Determine the (X, Y) coordinate at the center of the cell enclosing the given text.  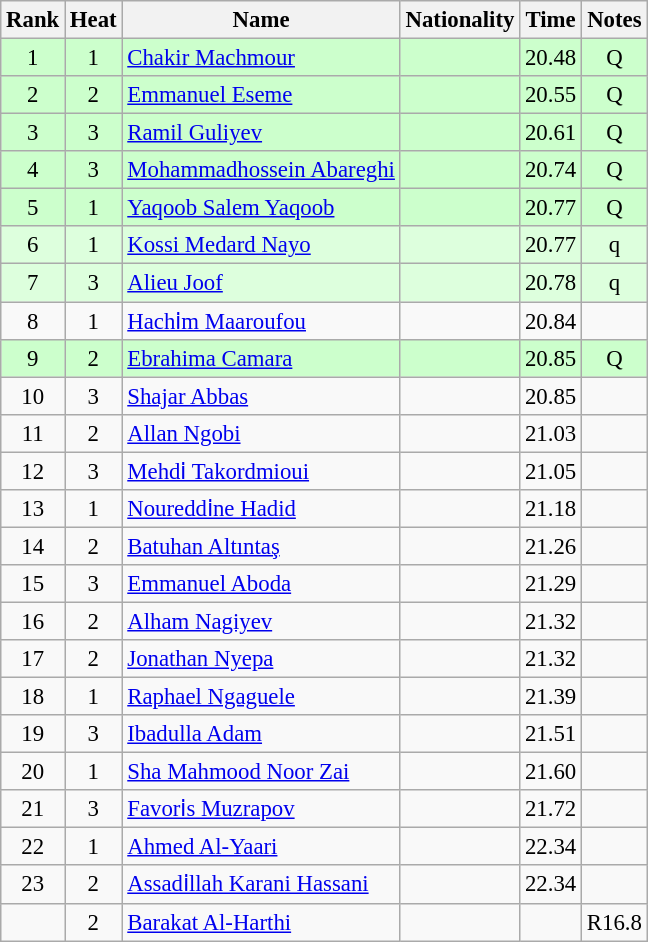
19 (33, 734)
5 (33, 208)
21.39 (551, 697)
R16.8 (615, 922)
11 (33, 433)
21.51 (551, 734)
Noureddi̇ne Hadid (261, 509)
12 (33, 471)
Emmanuel Aboda (261, 584)
Hachi̇m Maaroufou (261, 321)
20.78 (551, 283)
Time (551, 20)
14 (33, 546)
Barakat Al-Harthi (261, 922)
Shajar Abbas (261, 396)
20.61 (551, 133)
Rank (33, 20)
Emmanuel Eseme (261, 95)
Ramil Guliyev (261, 133)
17 (33, 659)
9 (33, 358)
Alieu Joof (261, 283)
Jonathan Nyepa (261, 659)
Name (261, 20)
Ahmed Al-Yaari (261, 847)
Yaqoob Salem Yaqoob (261, 208)
Mehdi̇ Takordmioui (261, 471)
Sha Mahmood Noor Zai (261, 772)
20.74 (551, 170)
22 (33, 847)
21 (33, 809)
13 (33, 509)
Alham Nagiyev (261, 621)
Kossi Medard Nayo (261, 245)
21.29 (551, 584)
16 (33, 621)
21.05 (551, 471)
21.60 (551, 772)
8 (33, 321)
4 (33, 170)
Raphael Ngaguele (261, 697)
Nationality (460, 20)
21.26 (551, 546)
Assadi̇llah Karani Hassani (261, 885)
Mohammadhossein Abareghi (261, 170)
7 (33, 283)
Batuhan Altıntaş (261, 546)
21.72 (551, 809)
Ebrahima Camara (261, 358)
18 (33, 697)
20.84 (551, 321)
20 (33, 772)
Ibadulla Adam (261, 734)
Favori̇s Muzrapov (261, 809)
15 (33, 584)
23 (33, 885)
10 (33, 396)
21.18 (551, 509)
Allan Ngobi (261, 433)
20.55 (551, 95)
Heat (94, 20)
6 (33, 245)
Chakir Machmour (261, 58)
20.48 (551, 58)
Notes (615, 20)
21.03 (551, 433)
